Determine the [X, Y] coordinate at the center of the cell enclosing the given text.  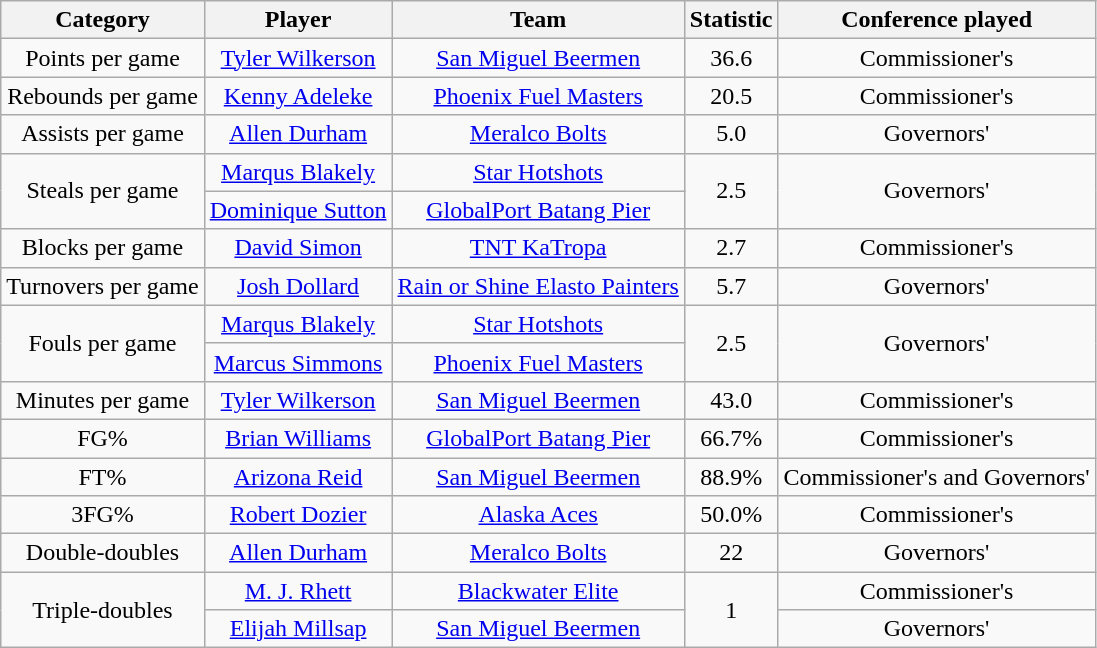
36.6 [731, 58]
Robert Dozier [298, 515]
FG% [102, 438]
43.0 [731, 400]
Marcus Simmons [298, 362]
Brian Williams [298, 438]
Player [298, 20]
2.7 [731, 248]
66.7% [731, 438]
Assists per game [102, 134]
Double-doubles [102, 553]
M. J. Rhett [298, 591]
Blackwater Elite [538, 591]
5.0 [731, 134]
Team [538, 20]
Arizona Reid [298, 477]
Steals per game [102, 191]
Rain or Shine Elasto Painters [538, 286]
50.0% [731, 515]
Elijah Millsap [298, 629]
FT% [102, 477]
22 [731, 553]
Dominique Sutton [298, 210]
Josh Dollard [298, 286]
5.7 [731, 286]
David Simon [298, 248]
1 [731, 610]
Turnovers per game [102, 286]
TNT KaTropa [538, 248]
Statistic [731, 20]
Category [102, 20]
Alaska Aces [538, 515]
Conference played [936, 20]
Points per game [102, 58]
88.9% [731, 477]
Fouls per game [102, 343]
Rebounds per game [102, 96]
Kenny Adeleke [298, 96]
Blocks per game [102, 248]
Triple-doubles [102, 610]
Commissioner's and Governors' [936, 477]
20.5 [731, 96]
3FG% [102, 515]
Minutes per game [102, 400]
